Identify which cell holds the provided text, then report its [X, Y] central coordinate. 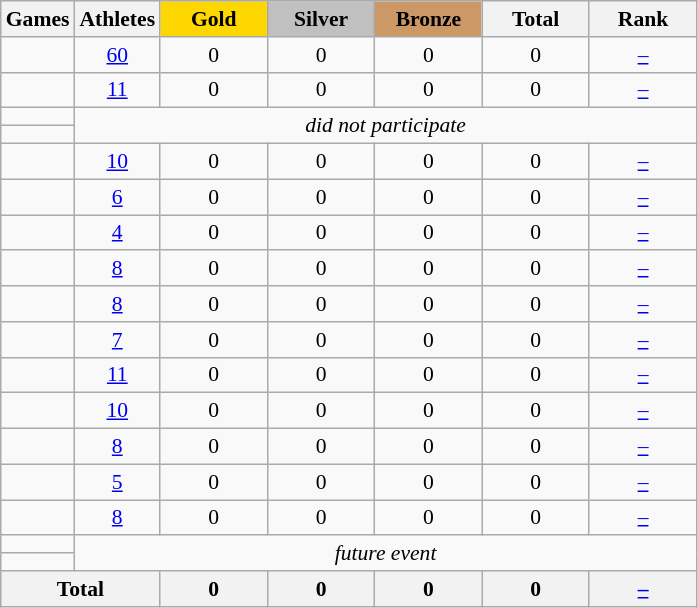
4 [117, 233]
6 [117, 197]
Games [38, 19]
Bronze [428, 19]
Silver [320, 19]
7 [117, 340]
Rank [642, 19]
did not participate [385, 126]
future event [385, 554]
Gold [214, 19]
Athletes [117, 19]
60 [117, 55]
5 [117, 482]
